Pinpoint the cell where the given text exists, returning its [X, Y] midpoint coordinate. 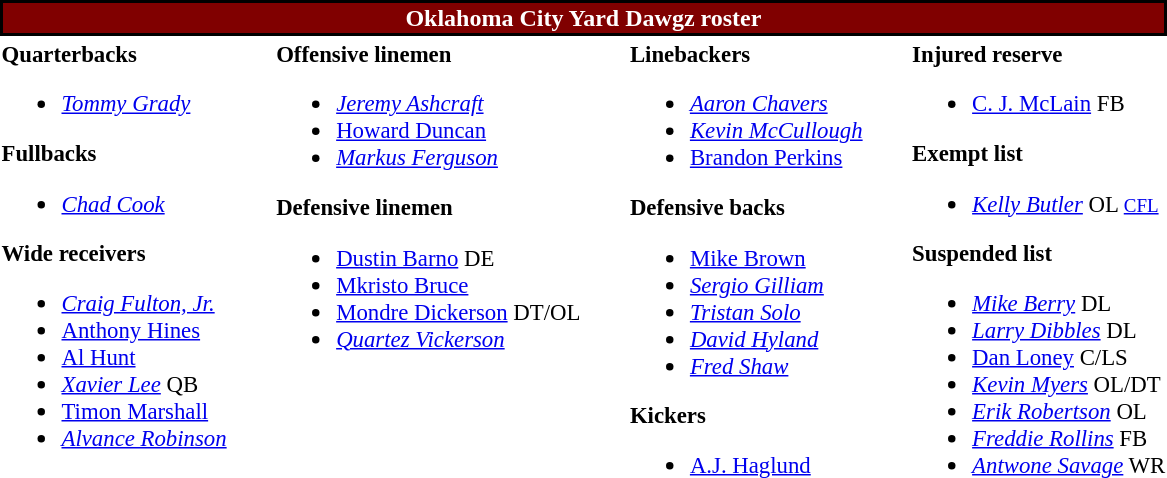
Oklahoma City Yard Dawgz roster [584, 18]
